Search for the cell housing the specified text and yield its [X, Y] center coordinate. 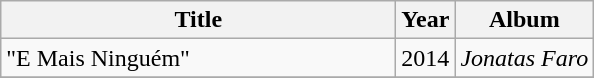
2014 [426, 58]
"E Mais Ninguém" [198, 58]
Title [198, 20]
Jonatas Faro [524, 58]
Album [524, 20]
Year [426, 20]
